Scan for the cell matching the given text and deliver its (x, y) coordinate at center. 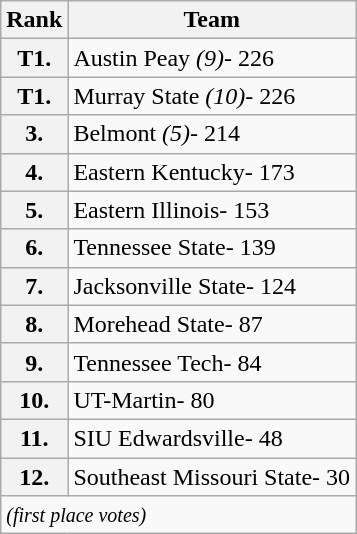
Morehead State- 87 (212, 324)
Eastern Illinois- 153 (212, 210)
10. (34, 400)
9. (34, 362)
8. (34, 324)
Eastern Kentucky- 173 (212, 172)
Southeast Missouri State- 30 (212, 477)
Jacksonville State- 124 (212, 286)
6. (34, 248)
Murray State (10)- 226 (212, 96)
Tennessee State- 139 (212, 248)
Team (212, 20)
Rank (34, 20)
Belmont (5)- 214 (212, 134)
5. (34, 210)
7. (34, 286)
(first place votes) (178, 515)
3. (34, 134)
11. (34, 438)
4. (34, 172)
UT-Martin- 80 (212, 400)
Austin Peay (9)- 226 (212, 58)
12. (34, 477)
SIU Edwardsville- 48 (212, 438)
Tennessee Tech- 84 (212, 362)
